Scan for the cell matching the given text and deliver its (x, y) coordinate at center. 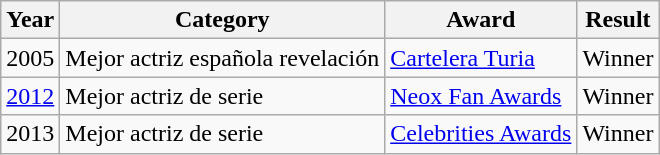
Neox Fan Awards (481, 96)
Year (30, 20)
Mejor actriz española revelación (222, 58)
2012 (30, 96)
2005 (30, 58)
2013 (30, 134)
Award (481, 20)
Category (222, 20)
Celebrities Awards (481, 134)
Result (618, 20)
Cartelera Turia (481, 58)
